Scan for the cell matching the given text and deliver its (X, Y) coordinate at center. 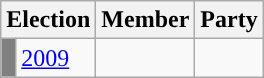
Party (229, 20)
2009 (56, 58)
Election (48, 20)
Member (146, 20)
